Detect which cell encompasses the target text, then output its (x, y) center coordinate. 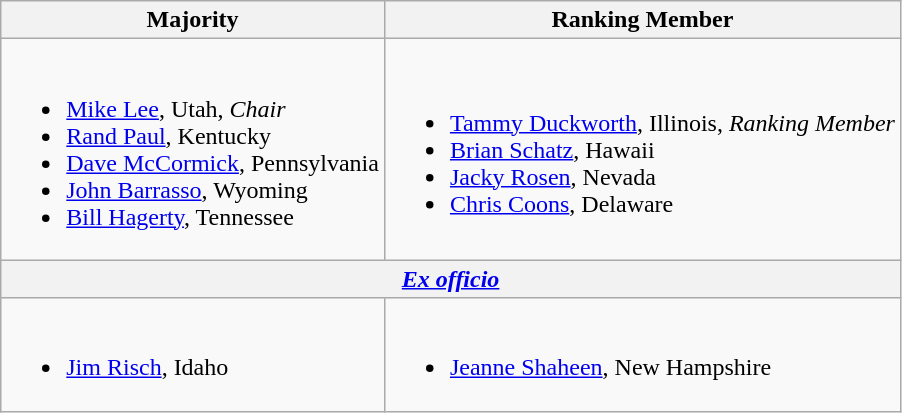
Tammy Duckworth, Illinois, Ranking MemberBrian Schatz, HawaiiJacky Rosen, NevadaChris Coons, Delaware (642, 150)
Majority (193, 20)
Ex officio (451, 279)
Mike Lee, Utah, ChairRand Paul, KentuckyDave McCormick, PennsylvaniaJohn Barrasso, WyomingBill Hagerty, Tennessee (193, 150)
Jeanne Shaheen, New Hampshire (642, 354)
Jim Risch, Idaho (193, 354)
Ranking Member (642, 20)
